Search for the cell housing the specified text and yield its (X, Y) center coordinate. 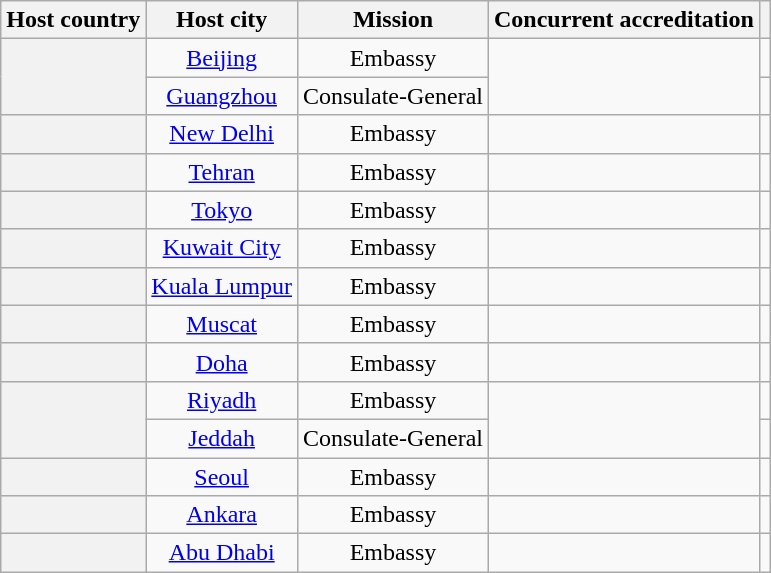
Mission (392, 20)
Kuala Lumpur (222, 286)
Seoul (222, 477)
Riyadh (222, 400)
Guangzhou (222, 96)
Concurrent accreditation (624, 20)
Muscat (222, 324)
Doha (222, 362)
Abu Dhabi (222, 553)
Kuwait City (222, 248)
Host city (222, 20)
Ankara (222, 515)
Tehran (222, 172)
Host country (74, 20)
Tokyo (222, 210)
New Delhi (222, 134)
Jeddah (222, 438)
Beijing (222, 58)
